Output the [x, y] coordinate of the center of the cell containing the given text.  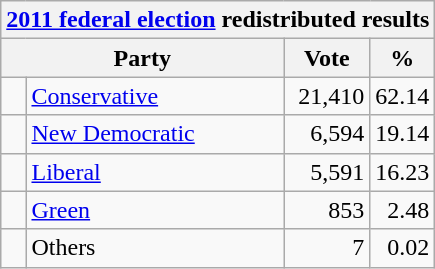
16.23 [402, 172]
2011 federal election redistributed results [218, 20]
6,594 [327, 134]
7 [327, 248]
Vote [327, 58]
5,591 [327, 172]
Green [155, 210]
New Democratic [155, 134]
Others [155, 248]
62.14 [402, 96]
2.48 [402, 210]
853 [327, 210]
19.14 [402, 134]
Party [142, 58]
Liberal [155, 172]
Conservative [155, 96]
% [402, 58]
21,410 [327, 96]
0.02 [402, 248]
